Scan for the cell matching the given text and deliver its [X, Y] coordinate at center. 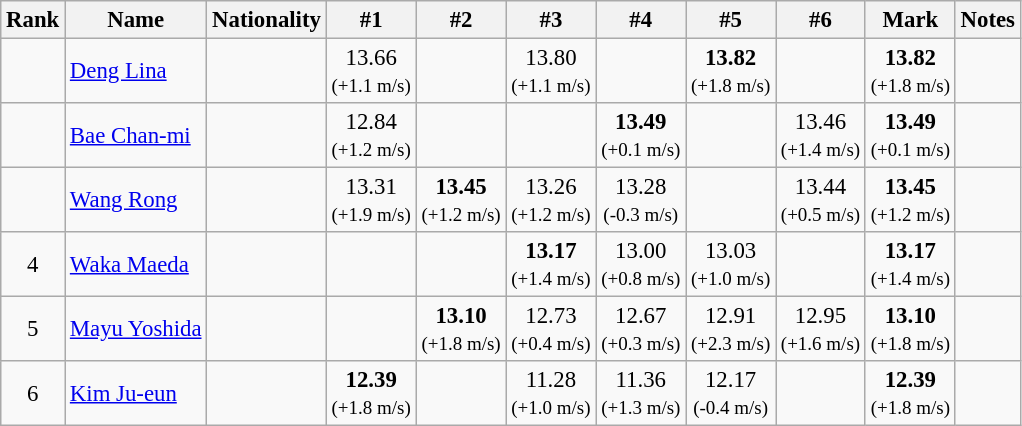
Nationality [266, 20]
13.28 (-0.3 m/s) [641, 200]
12.91 (+2.3 m/s) [731, 330]
#4 [641, 20]
Mark [910, 20]
5 [33, 330]
12.84 (+1.2 m/s) [371, 136]
#3 [551, 20]
13.44 (+0.5 m/s) [821, 200]
13.66 (+1.1 m/s) [371, 72]
13.26 (+1.2 m/s) [551, 200]
Notes [988, 20]
13.80 (+1.1 m/s) [551, 72]
13.03 (+1.0 m/s) [731, 264]
13.31 (+1.9 m/s) [371, 200]
#6 [821, 20]
#1 [371, 20]
Mayu Yoshida [136, 330]
Deng Lina [136, 72]
Waka Maeda [136, 264]
Wang Rong [136, 200]
4 [33, 264]
12.67 (+0.3 m/s) [641, 330]
#5 [731, 20]
12.73 (+0.4 m/s) [551, 330]
13.00 (+0.8 m/s) [641, 264]
#2 [461, 20]
12.95 (+1.6 m/s) [821, 330]
Name [136, 20]
Bae Chan-mi [136, 136]
Rank [33, 20]
13.46 (+1.4 m/s) [821, 136]
